Capture the cell that displays the provided text and extract its (X, Y) central coordinate. 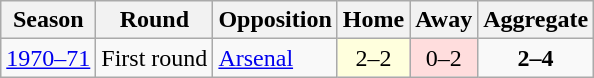
Round (154, 20)
Away (444, 20)
Opposition (275, 20)
First round (154, 58)
2–4 (536, 58)
Aggregate (536, 20)
2–2 (373, 58)
Arsenal (275, 58)
Home (373, 20)
0–2 (444, 58)
1970–71 (48, 58)
Season (48, 20)
